Locate the cell with the specified text and output its (X, Y) center coordinate. 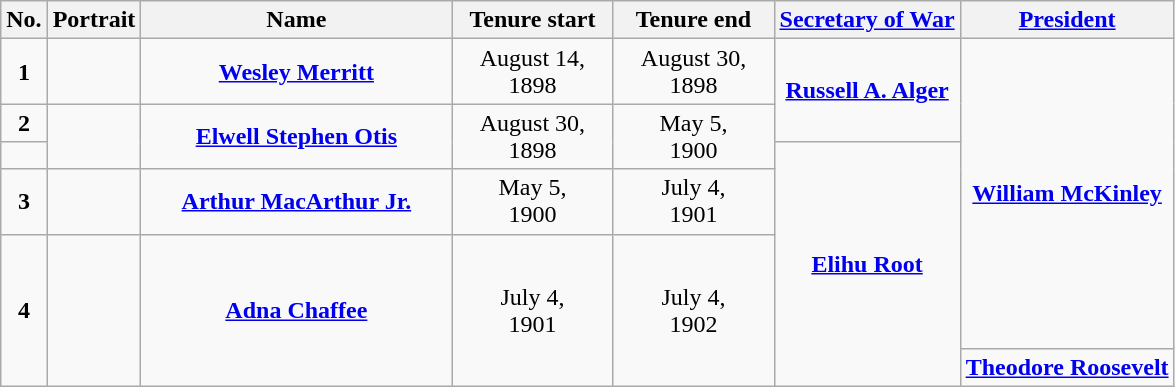
No. (24, 20)
4 (24, 310)
1 (24, 72)
Secretary of War (867, 20)
Adna Chaffee (296, 310)
Elihu Root (867, 264)
President (1067, 20)
Wesley Merritt (296, 72)
Theodore Roosevelt (1067, 367)
Russell A. Alger (867, 90)
Name (296, 20)
August 14,1898 (532, 72)
July 4,1902 (694, 310)
Arthur MacArthur Jr. (296, 202)
Elwell Stephen Otis (296, 136)
3 (24, 202)
Portrait (94, 20)
2 (24, 123)
William McKinley (1067, 194)
Tenure start (532, 20)
Tenure end (694, 20)
